From the cell containing the given text, extract its center point as [X, Y] coordinate. 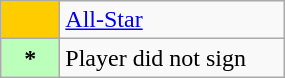
All-Star [172, 20]
* [30, 58]
Player did not sign [172, 58]
